Identify which cell holds the provided text, then report its [x, y] central coordinate. 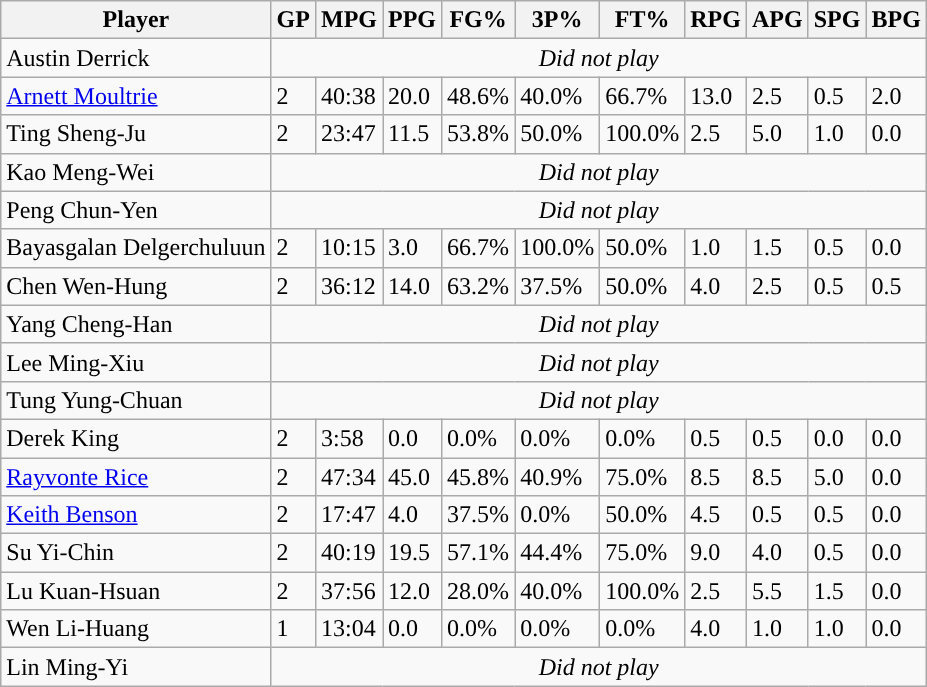
53.8% [478, 134]
4.5 [716, 515]
Kao Meng-Wei [136, 172]
Tung Yung-Chuan [136, 400]
9.0 [716, 553]
37:56 [348, 591]
1 [293, 629]
Lu Kuan-Hsuan [136, 591]
40:19 [348, 553]
Arnett Moultrie [136, 96]
Ting Sheng-Ju [136, 134]
PPG [412, 20]
40:38 [348, 96]
40.9% [558, 477]
36:12 [348, 286]
2.0 [896, 96]
3.0 [412, 248]
12.0 [412, 591]
3P% [558, 20]
45.0 [412, 477]
63.2% [478, 286]
48.6% [478, 96]
45.8% [478, 477]
Chen Wen-Hung [136, 286]
GP [293, 20]
Wen Li-Huang [136, 629]
BPG [896, 20]
Player [136, 20]
Yang Cheng-Han [136, 324]
28.0% [478, 591]
13:04 [348, 629]
Rayvonte Rice [136, 477]
57.1% [478, 553]
19.5 [412, 553]
Peng Chun-Yen [136, 210]
10:15 [348, 248]
14.0 [412, 286]
44.4% [558, 553]
20.0 [412, 96]
Derek King [136, 438]
RPG [716, 20]
APG [777, 20]
Austin Derrick [136, 58]
Keith Benson [136, 515]
Bayasgalan Delgerchuluun [136, 248]
Lee Ming-Xiu [136, 362]
3:58 [348, 438]
47:34 [348, 477]
Su Yi-Chin [136, 553]
MPG [348, 20]
5.5 [777, 591]
FT% [642, 20]
11.5 [412, 134]
FG% [478, 20]
Lin Ming-Yi [136, 667]
SPG [837, 20]
23:47 [348, 134]
17:47 [348, 515]
13.0 [716, 96]
